Locate the cell with the specified text and output its (x, y) center coordinate. 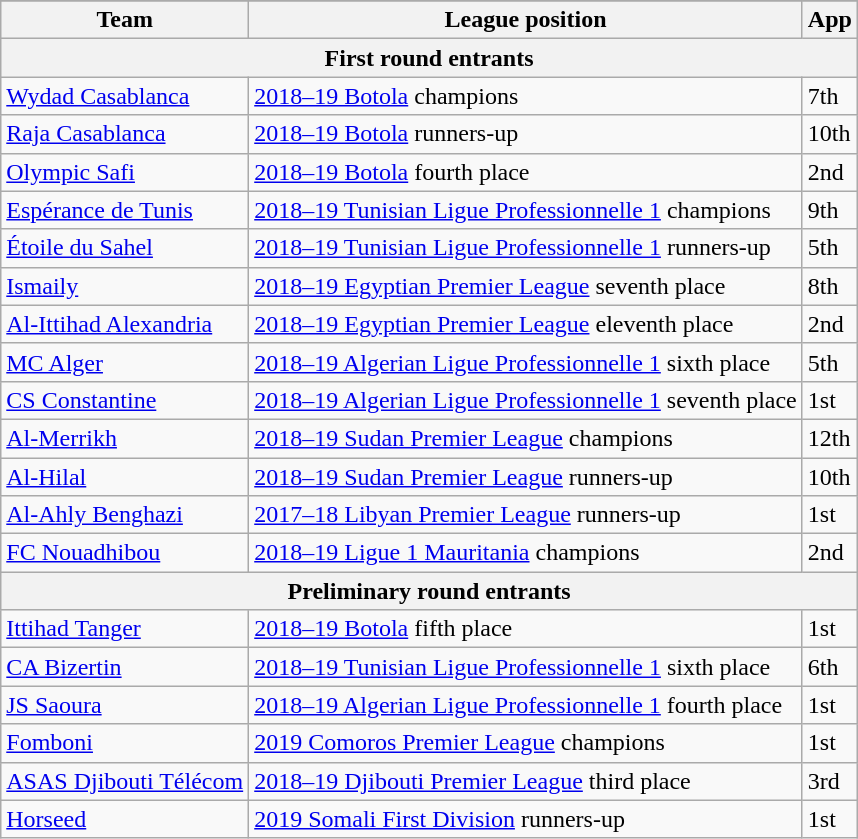
CS Constantine (125, 400)
9th (830, 210)
7th (830, 96)
2018–19 Algerian Ligue Professionnelle 1 fourth place (526, 705)
First round entrants (430, 58)
12th (830, 438)
2017–18 Libyan Premier League runners-up (526, 515)
2018–19 Botola fifth place (526, 629)
Preliminary round entrants (430, 591)
MC Alger (125, 362)
2018–19 Algerian Ligue Professionnelle 1 seventh place (526, 400)
Wydad Casablanca (125, 96)
2018–19 Ligue 1 Mauritania champions (526, 553)
FC Nouadhibou (125, 553)
2018–19 Botola runners-up (526, 134)
2018–19 Sudan Premier League runners-up (526, 477)
Al-Merrikh (125, 438)
Al-Hilal (125, 477)
Ismaily (125, 286)
8th (830, 286)
Al-Ahly Benghazi (125, 515)
2018–19 Sudan Premier League champions (526, 438)
Al-Ittihad Alexandria (125, 324)
League position (526, 20)
Horseed (125, 819)
Ittihad Tanger (125, 629)
JS Saoura (125, 705)
6th (830, 667)
Étoile du Sahel (125, 248)
2018–19 Tunisian Ligue Professionnelle 1 champions (526, 210)
Raja Casablanca (125, 134)
Olympic Safi (125, 172)
2018–19 Algerian Ligue Professionnelle 1 sixth place (526, 362)
Team (125, 20)
ASAS Djibouti Télécom (125, 781)
2018–19 Tunisian Ligue Professionnelle 1 sixth place (526, 667)
3rd (830, 781)
2018–19 Egyptian Premier League eleventh place (526, 324)
2018–19 Botola fourth place (526, 172)
2018–19 Botola champions (526, 96)
2019 Comoros Premier League champions (526, 743)
2019 Somali First Division runners-up (526, 819)
Fomboni (125, 743)
2018–19 Egyptian Premier League seventh place (526, 286)
CA Bizertin (125, 667)
2018–19 Tunisian Ligue Professionnelle 1 runners-up (526, 248)
Espérance de Tunis (125, 210)
App (830, 20)
2018–19 Djibouti Premier League third place (526, 781)
